Scan for the cell matching the given text and deliver its [x, y] coordinate at center. 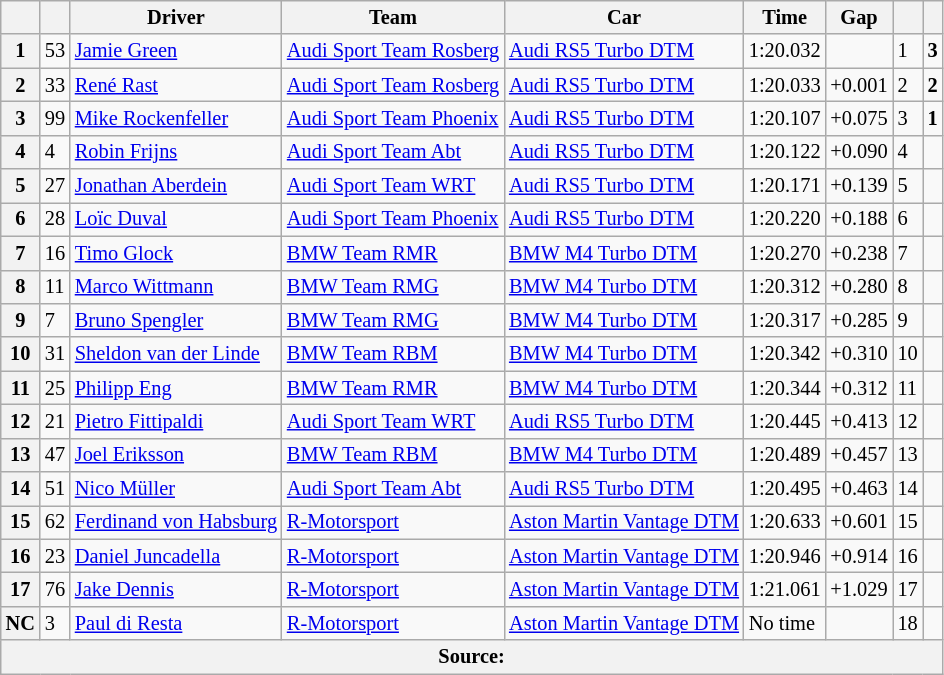
Bruno Spengler [176, 320]
1:20.946 [785, 556]
76 [55, 589]
1:20.445 [785, 421]
51 [55, 489]
Robin Frijns [176, 152]
+0.285 [858, 320]
53 [55, 51]
+0.090 [858, 152]
René Rast [176, 85]
Car [624, 17]
Paul di Resta [176, 623]
99 [55, 118]
1:20.032 [785, 51]
1:20.270 [785, 253]
Jonathan Aberdein [176, 186]
Mike Rockenfeller [176, 118]
Pietro Fittipaldi [176, 421]
Time [785, 17]
21 [55, 421]
23 [55, 556]
No time [785, 623]
1:20.107 [785, 118]
+0.463 [858, 489]
27 [55, 186]
Jamie Green [176, 51]
Ferdinand von Habsburg [176, 522]
+0.312 [858, 388]
Timo Glock [176, 253]
Loïc Duval [176, 219]
+0.457 [858, 455]
31 [55, 354]
+1.029 [858, 589]
+0.413 [858, 421]
62 [55, 522]
Jake Dennis [176, 589]
25 [55, 388]
+0.914 [858, 556]
+0.001 [858, 85]
Team [393, 17]
Gap [858, 17]
47 [55, 455]
Driver [176, 17]
1:20.033 [785, 85]
1:20.344 [785, 388]
1:20.122 [785, 152]
Sheldon van der Linde [176, 354]
+0.280 [858, 287]
Source: [472, 657]
1:21.061 [785, 589]
+0.601 [858, 522]
1:20.171 [785, 186]
28 [55, 219]
Nico Müller [176, 489]
+0.139 [858, 186]
1:20.489 [785, 455]
+0.310 [858, 354]
+0.188 [858, 219]
Joel Eriksson [176, 455]
1:20.633 [785, 522]
1:20.317 [785, 320]
Daniel Juncadella [176, 556]
+0.238 [858, 253]
1:20.312 [785, 287]
Marco Wittmann [176, 287]
1:20.342 [785, 354]
18 [908, 623]
1:20.495 [785, 489]
1:20.220 [785, 219]
NC [20, 623]
33 [55, 85]
Philipp Eng [176, 388]
+0.075 [858, 118]
